Provide the [x, y] coordinate of the cell's center where the given text is located.  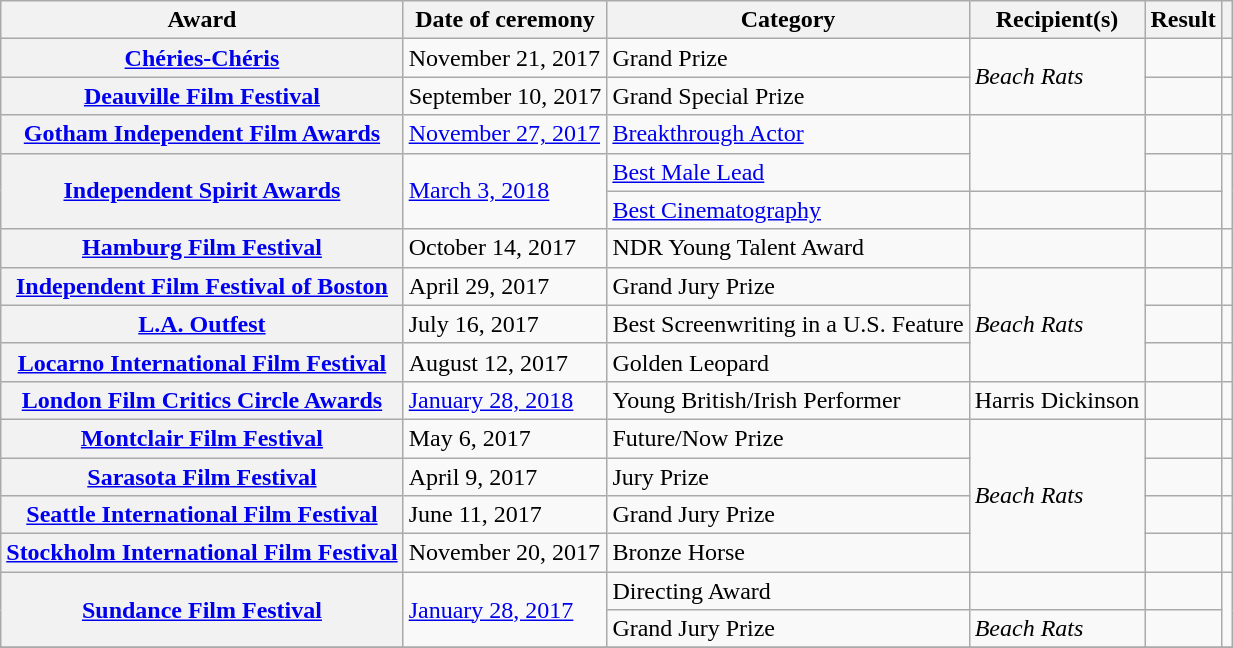
Sarasota Film Festival [202, 477]
Grand Prize [788, 58]
Best Cinematography [788, 210]
Recipient(s) [1057, 20]
August 12, 2017 [505, 362]
Deauville Film Festival [202, 96]
Independent Film Festival of Boston [202, 286]
Seattle International Film Festival [202, 515]
L.A. Outfest [202, 324]
November 27, 2017 [505, 134]
May 6, 2017 [505, 438]
Stockholm International Film Festival [202, 553]
Hamburg Film Festival [202, 248]
January 28, 2017 [505, 610]
Award [202, 20]
June 11, 2017 [505, 515]
Montclair Film Festival [202, 438]
Locarno International Film Festival [202, 362]
January 28, 2018 [505, 400]
April 9, 2017 [505, 477]
November 21, 2017 [505, 58]
Result [1183, 20]
Breakthrough Actor [788, 134]
Jury Prize [788, 477]
Sundance Film Festival [202, 610]
Harris Dickinson [1057, 400]
Grand Special Prize [788, 96]
Young British/Irish Performer [788, 400]
Directing Award [788, 591]
Best Male Lead [788, 172]
Bronze Horse [788, 553]
Date of ceremony [505, 20]
Chéries-Chéris [202, 58]
April 29, 2017 [505, 286]
Future/Now Prize [788, 438]
October 14, 2017 [505, 248]
March 3, 2018 [505, 191]
Independent Spirit Awards [202, 191]
Golden Leopard [788, 362]
Best Screenwriting in a U.S. Feature [788, 324]
NDR Young Talent Award [788, 248]
Gotham Independent Film Awards [202, 134]
November 20, 2017 [505, 553]
July 16, 2017 [505, 324]
London Film Critics Circle Awards [202, 400]
Category [788, 20]
September 10, 2017 [505, 96]
